Locate the cell with the specified text and output its [X, Y] center coordinate. 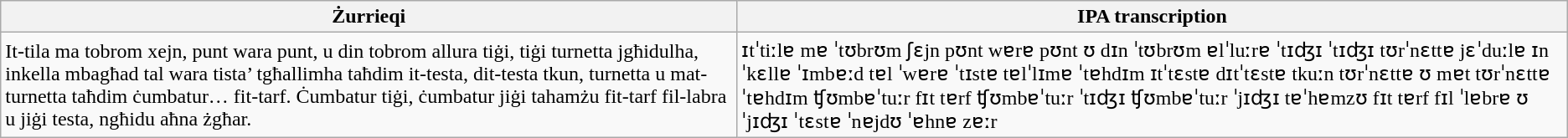
Żurrieqi [369, 17]
IPA transcription [1153, 17]
